Detect which cell encompasses the target text, then output its (x, y) center coordinate. 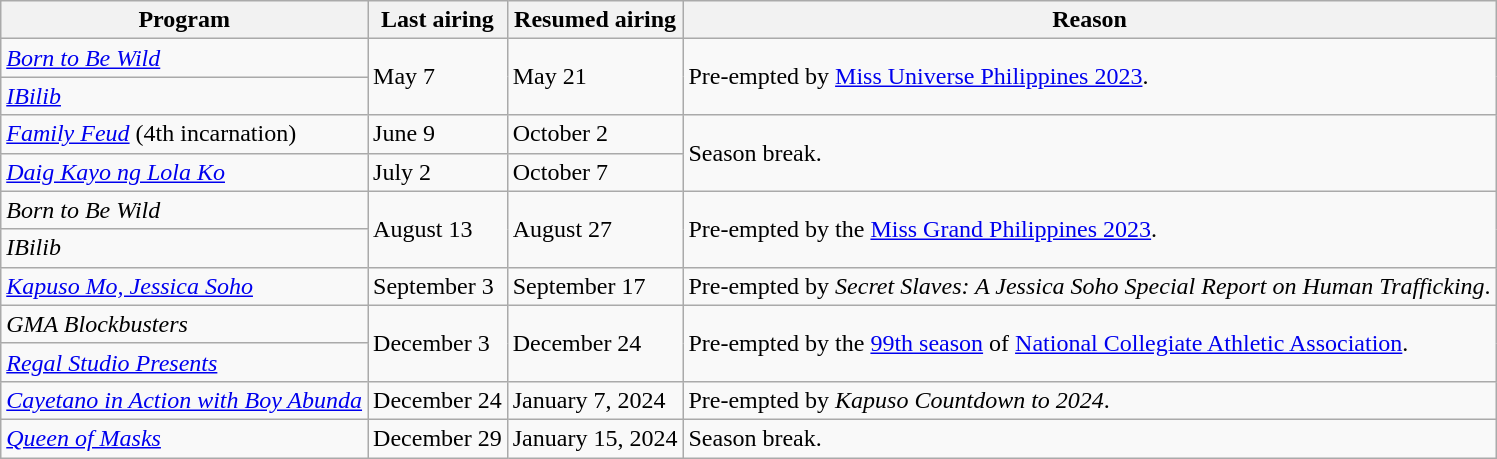
GMA Blockbusters (184, 324)
October 2 (595, 134)
Resumed airing (595, 20)
Pre-empted by Miss Universe Philippines 2023. (1090, 77)
October 7 (595, 172)
Kapuso Mo, Jessica Soho (184, 286)
Pre-empted by the 99th season of National Collegiate Athletic Association. (1090, 343)
January 15, 2024 (595, 438)
Last airing (438, 20)
Pre-empted by the Miss Grand Philippines 2023. (1090, 229)
Program (184, 20)
December 3 (438, 343)
Family Feud (4th incarnation) (184, 134)
May 7 (438, 77)
Pre-empted by Secret Slaves: A Jessica Soho Special Report on Human Trafficking. (1090, 286)
Pre-empted by Kapuso Countdown to 2024. (1090, 400)
Reason (1090, 20)
Regal Studio Presents (184, 362)
June 9 (438, 134)
Daig Kayo ng Lola Ko (184, 172)
August 27 (595, 229)
July 2 (438, 172)
September 17 (595, 286)
December 29 (438, 438)
May 21 (595, 77)
Cayetano in Action with Boy Abunda (184, 400)
Queen of Masks (184, 438)
August 13 (438, 229)
September 3 (438, 286)
January 7, 2024 (595, 400)
